Identify which cell holds the provided text, then report its [X, Y] central coordinate. 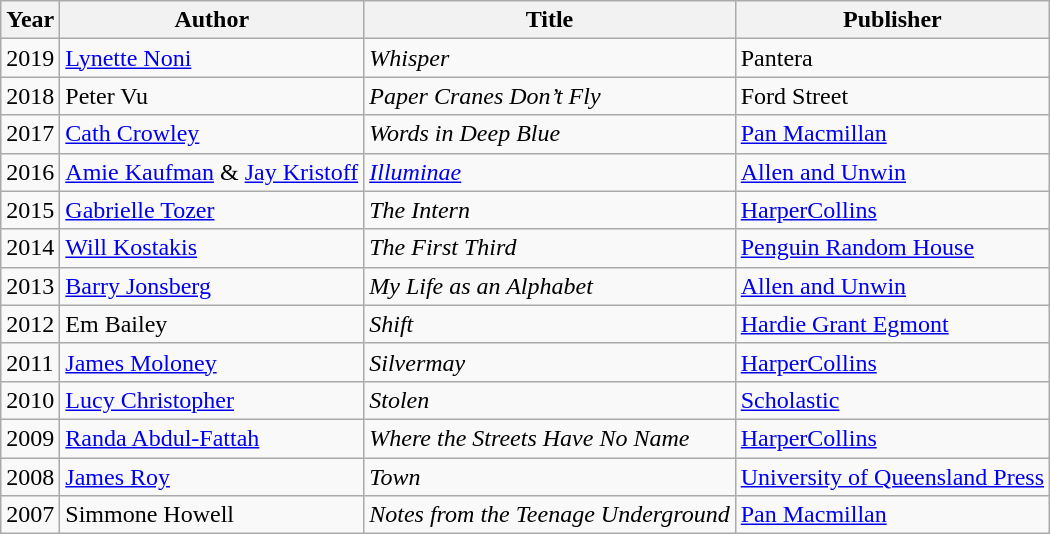
Cath Crowley [212, 134]
My Life as an Alphabet [550, 286]
2019 [30, 58]
Paper Cranes Don’t Fly [550, 96]
Notes from the Teenage Underground [550, 515]
Illuminae [550, 172]
2014 [30, 248]
2016 [30, 172]
Peter Vu [212, 96]
2013 [30, 286]
Will Kostakis [212, 248]
2010 [30, 400]
University of Queensland Press [892, 477]
Hardie Grant Egmont [892, 324]
Publisher [892, 20]
Simmone Howell [212, 515]
Town [550, 477]
Penguin Random House [892, 248]
Ford Street [892, 96]
2011 [30, 362]
2015 [30, 210]
Author [212, 20]
Title [550, 20]
Whisper [550, 58]
Scholastic [892, 400]
Barry Jonsberg [212, 286]
Where the Streets Have No Name [550, 438]
Silvermay [550, 362]
Lucy Christopher [212, 400]
Amie Kaufman & Jay Kristoff [212, 172]
Em Bailey [212, 324]
Gabrielle Tozer [212, 210]
Year [30, 20]
James Roy [212, 477]
2007 [30, 515]
2009 [30, 438]
Words in Deep Blue [550, 134]
2008 [30, 477]
The First Third [550, 248]
Randa Abdul-Fattah [212, 438]
Stolen [550, 400]
Lynette Noni [212, 58]
2017 [30, 134]
2018 [30, 96]
Pantera [892, 58]
The Intern [550, 210]
James Moloney [212, 362]
2012 [30, 324]
Shift [550, 324]
